Return [X, Y] of the center of cell containing provided text 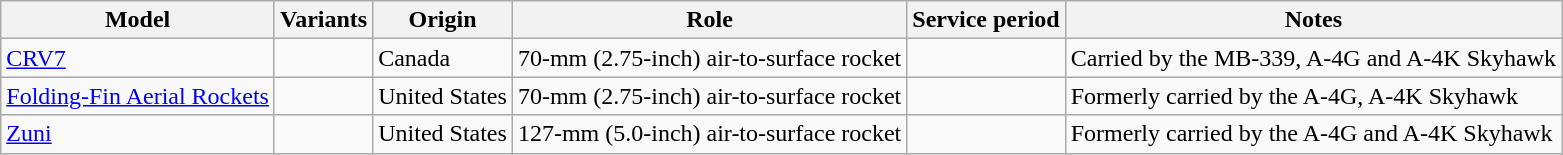
Notes [1313, 20]
Model [138, 20]
Carried by the MB-339, A-4G and A-4K Skyhawk [1313, 58]
Folding-Fin Aerial Rockets [138, 96]
Origin [443, 20]
Formerly carried by the A-4G, A-4K Skyhawk [1313, 96]
CRV7 [138, 58]
Canada [443, 58]
Zuni [138, 134]
Service period [986, 20]
Role [709, 20]
Formerly carried by the A-4G and A-4K Skyhawk [1313, 134]
127-mm (5.0-inch) air-to-surface rocket [709, 134]
Variants [323, 20]
